For the text-containing cell, return its midpoint in [x, y] coordinate format. 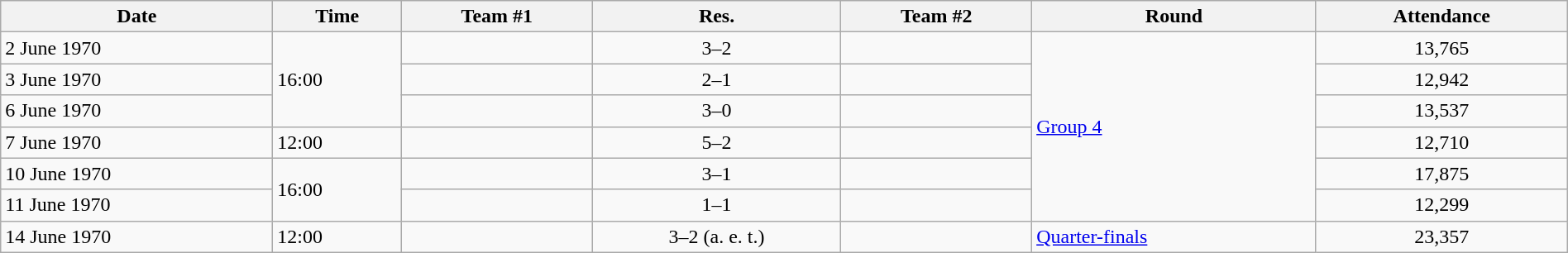
7 June 1970 [137, 142]
2–1 [716, 79]
Date [137, 17]
Group 4 [1174, 126]
3–2 [716, 48]
10 June 1970 [137, 174]
12,299 [1441, 205]
2 June 1970 [137, 48]
Team #2 [936, 17]
3–2 (a. e. t.) [716, 236]
3–0 [716, 111]
Attendance [1441, 17]
3–1 [716, 174]
17,875 [1441, 174]
23,357 [1441, 236]
11 June 1970 [137, 205]
Round [1174, 17]
Quarter-finals [1174, 236]
3 June 1970 [137, 79]
14 June 1970 [137, 236]
Team #1 [496, 17]
1–1 [716, 205]
Time [337, 17]
Res. [716, 17]
13,765 [1441, 48]
12,942 [1441, 79]
12,710 [1441, 142]
5–2 [716, 142]
6 June 1970 [137, 111]
13,537 [1441, 111]
